Return [x, y] of the center of cell containing provided text 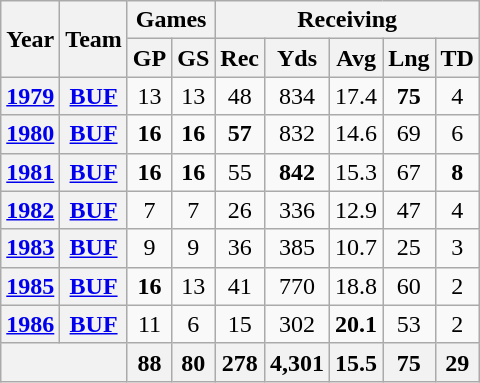
14.6 [356, 134]
1981 [30, 172]
1985 [30, 286]
12.9 [356, 210]
Year [30, 39]
88 [149, 362]
832 [298, 134]
48 [240, 96]
3 [457, 248]
25 [409, 248]
385 [298, 248]
15.3 [356, 172]
1986 [30, 324]
1983 [30, 248]
8 [457, 172]
TD [457, 58]
Yds [298, 58]
Lng [409, 58]
15.5 [356, 362]
1980 [30, 134]
29 [457, 362]
69 [409, 134]
302 [298, 324]
Games [170, 20]
47 [409, 210]
67 [409, 172]
1982 [30, 210]
11 [149, 324]
10.7 [356, 248]
17.4 [356, 96]
770 [298, 286]
842 [298, 172]
36 [240, 248]
278 [240, 362]
Avg [356, 58]
Receiving [348, 20]
26 [240, 210]
GP [149, 58]
18.8 [356, 286]
GS [194, 58]
4,301 [298, 362]
1979 [30, 96]
53 [409, 324]
20.1 [356, 324]
41 [240, 286]
Rec [240, 58]
60 [409, 286]
Team [94, 39]
336 [298, 210]
15 [240, 324]
55 [240, 172]
57 [240, 134]
834 [298, 96]
80 [194, 362]
